Extract the (X, Y) coordinate from the center of the cell holding the provided text.  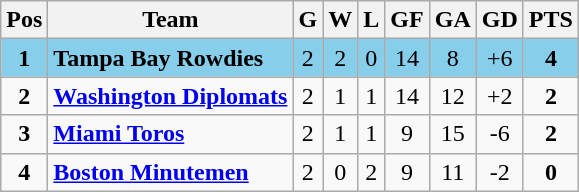
+2 (500, 96)
W (340, 20)
Washington Diplomats (170, 96)
8 (452, 58)
Pos (24, 20)
Boston Minutemen (170, 172)
Miami Toros (170, 134)
3 (24, 134)
GA (452, 20)
Team (170, 20)
-6 (500, 134)
+6 (500, 58)
12 (452, 96)
Tampa Bay Rowdies (170, 58)
15 (452, 134)
-2 (500, 172)
GD (500, 20)
G (308, 20)
PTS (550, 20)
GF (407, 20)
L (372, 20)
11 (452, 172)
